Return (x, y) of the center of cell containing provided text 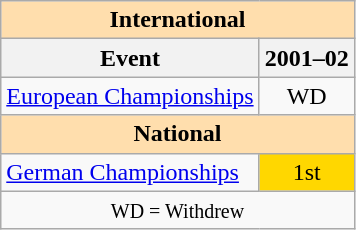
European Championships (130, 96)
National (178, 134)
WD (306, 96)
2001–02 (306, 58)
WD = Withdrew (178, 210)
International (178, 20)
1st (306, 172)
German Championships (130, 172)
Event (130, 58)
